Return (x, y) of the center of cell containing provided text 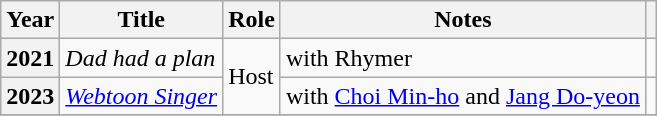
Year (30, 20)
2023 (30, 96)
Role (252, 20)
with Choi Min-ho and Jang Do-yeon (462, 96)
Webtoon Singer (142, 96)
Title (142, 20)
Host (252, 77)
Dad had a plan (142, 58)
Notes (462, 20)
with Rhymer (462, 58)
2021 (30, 58)
